Extract the (X, Y) coordinate from the center of the cell holding the provided text.  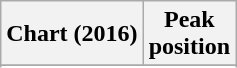
Chart (2016) (72, 34)
Peakposition (189, 34)
